Detect which cell encompasses the target text, then output its [x, y] center coordinate. 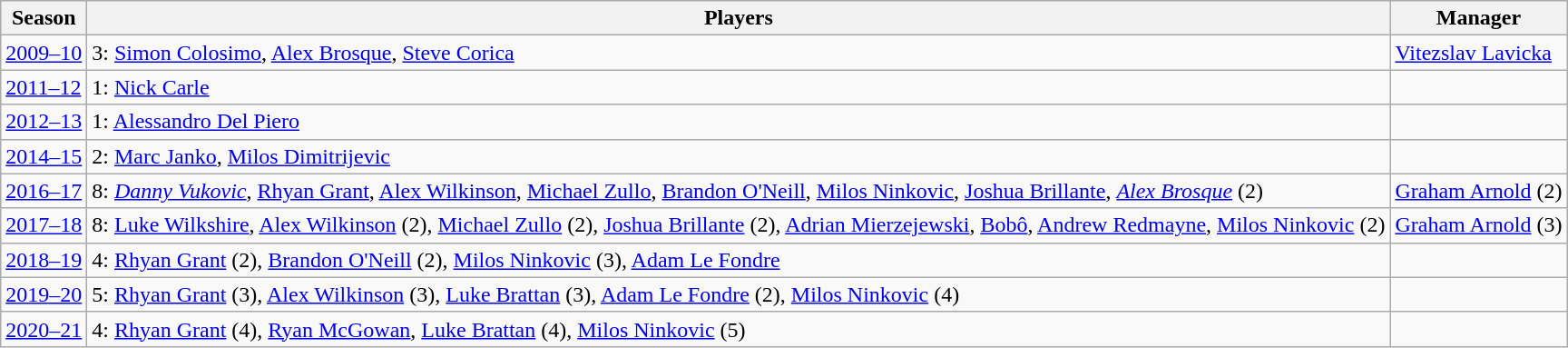
2: Marc Janko, Milos Dimitrijevic [739, 156]
2009–10 [44, 53]
2019–20 [44, 294]
Season [44, 18]
3: Simon Colosimo, Alex Brosque, Steve Corica [739, 53]
Vitezslav Lavicka [1479, 53]
1: Nick Carle [739, 87]
4: Rhyan Grant (2), Brandon O'Neill (2), Milos Ninkovic (3), Adam Le Fondre [739, 260]
5: Rhyan Grant (3), Alex Wilkinson (3), Luke Brattan (3), Adam Le Fondre (2), Milos Ninkovic (4) [739, 294]
2016–17 [44, 191]
1: Alessandro Del Piero [739, 122]
2012–13 [44, 122]
8: Luke Wilkshire, Alex Wilkinson (2), Michael Zullo (2), Joshua Brillante (2), Adrian Mierzejewski, Bobô, Andrew Redmayne, Milos Ninkovic (2) [739, 225]
Graham Arnold (3) [1479, 225]
2020–21 [44, 329]
2017–18 [44, 225]
Graham Arnold (2) [1479, 191]
2011–12 [44, 87]
8: Danny Vukovic, Rhyan Grant, Alex Wilkinson, Michael Zullo, Brandon O'Neill, Milos Ninkovic, Joshua Brillante, Alex Brosque (2) [739, 191]
Manager [1479, 18]
2014–15 [44, 156]
2018–19 [44, 260]
Players [739, 18]
4: Rhyan Grant (4), Ryan McGowan, Luke Brattan (4), Milos Ninkovic (5) [739, 329]
